Pinpoint the cell where the given text exists, returning its (x, y) midpoint coordinate. 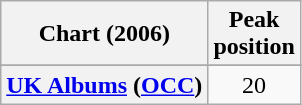
UK Albums (OCC) (104, 85)
20 (254, 85)
Peak position (254, 34)
Chart (2006) (104, 34)
